Return (X, Y) of the center of cell containing provided text 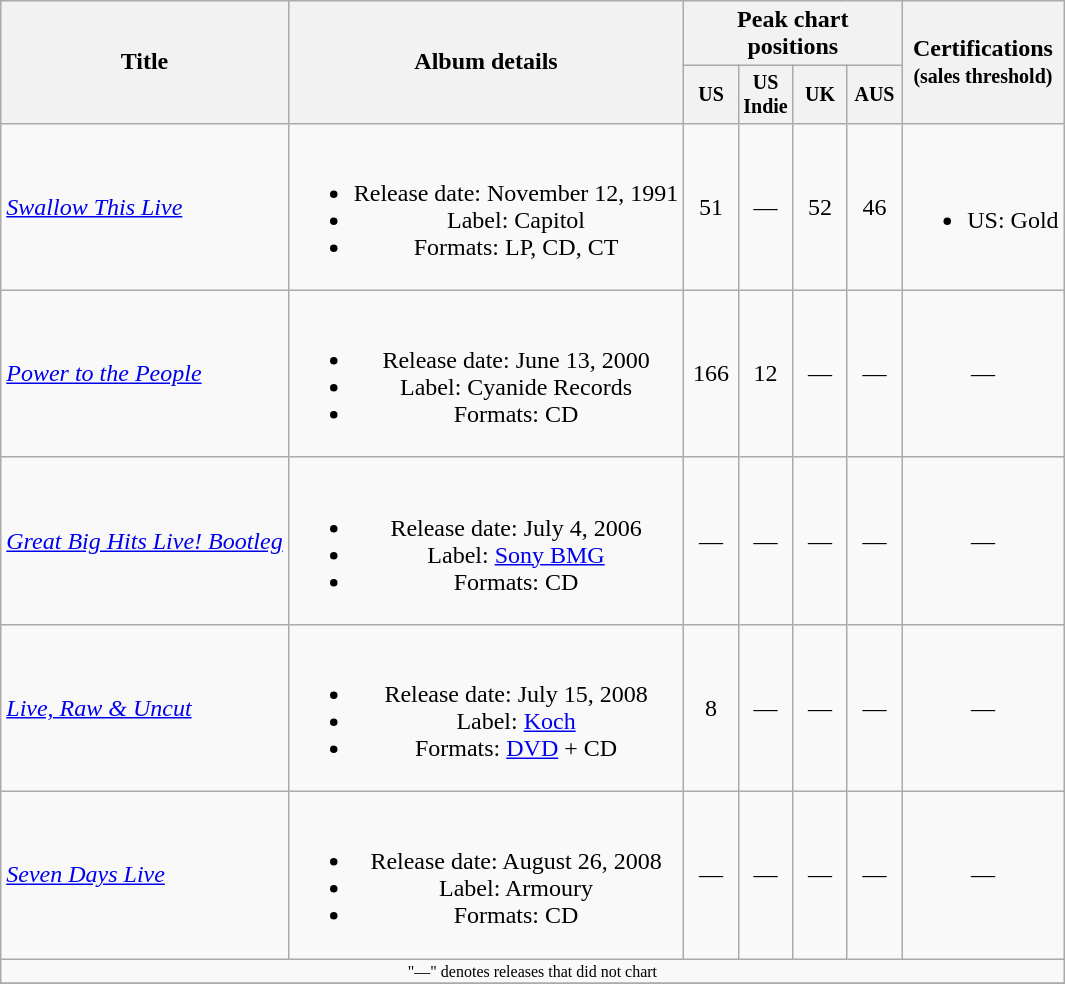
52 (820, 206)
US (711, 94)
Album details (486, 62)
Release date: August 26, 2008Label: ArmouryFormats: CD (486, 876)
US: Gold (983, 206)
Seven Days Live (144, 876)
166 (711, 374)
12 (765, 374)
51 (711, 206)
UK (820, 94)
Live, Raw & Uncut (144, 708)
8 (711, 708)
Swallow This Live (144, 206)
Release date: July 4, 2006Label: Sony BMGFormats: CD (486, 540)
Peak chartpositions (793, 34)
46 (874, 206)
Great Big Hits Live! Bootleg (144, 540)
Release date: July 15, 2008Label: KochFormats: DVD + CD (486, 708)
"—" denotes releases that did not chart (532, 971)
Title (144, 62)
Power to the People (144, 374)
AUS (874, 94)
Certifications(sales threshold) (983, 62)
Release date: November 12, 1991Label: CapitolFormats: LP, CD, CT (486, 206)
US Indie (765, 94)
Release date: June 13, 2000Label: Cyanide RecordsFormats: CD (486, 374)
